Provide the (x, y) coordinate of the cell's center where the given text is located.  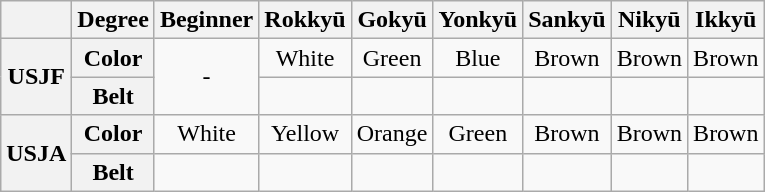
Orange (392, 134)
Ikkyū (726, 20)
Yonkyū (478, 20)
USJA (36, 153)
USJF (36, 77)
Beginner (206, 20)
Nikyū (649, 20)
Rokkyū (305, 20)
Yellow (305, 134)
- (206, 77)
Gokyū (392, 20)
Sankyū (567, 20)
Blue (478, 58)
Degree (114, 20)
